Capture the cell that displays the provided text and extract its [x, y] central coordinate. 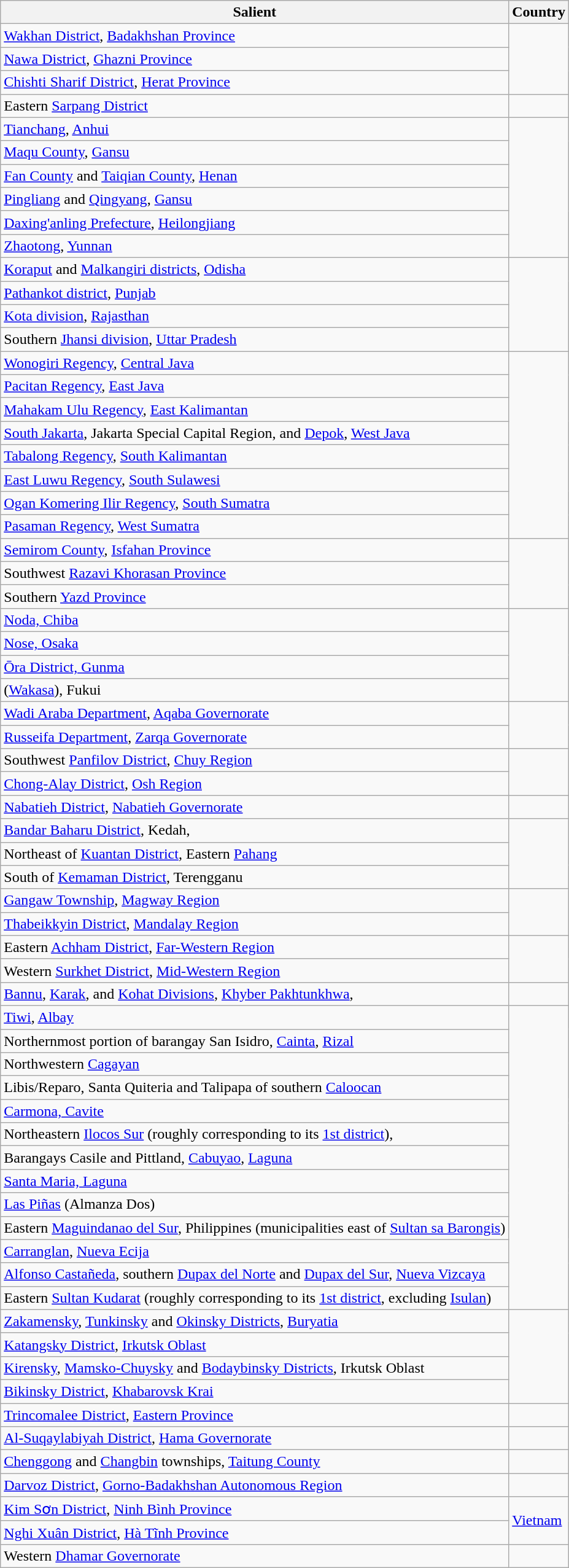
Western Surkhet District, Mid-Western Region [255, 970]
Zakamensky, Tunkinsky and Okinsky Districts, Buryatia [255, 1321]
Western Dhamar Governorate [255, 1556]
Wakhan District, Badakhshan Province [255, 36]
Mahakam Ulu Regency, East Kalimantan [255, 410]
Koraput and Malkangiri districts, Odisha [255, 269]
Eastern Maguindanao del Sur, Philippines (municipalities east of Sultan sa Barongis) [255, 1228]
Russeifa Department, Zarqa Governorate [255, 737]
Pathankot district, Punjab [255, 293]
East Luwu Regency, South Sulawesi [255, 480]
Bikinsky District, Khabarovsk Krai [255, 1391]
Northeast of Kuantan District, Eastern Pahang [255, 854]
Tianchang, Anhui [255, 129]
Nawa District, Ghazni Province [255, 59]
Southwest Panfilov District, Chuy Region [255, 760]
Barangays Casile and Pittland, Cabuyao, Laguna [255, 1158]
Bandar Baharu District, Kedah, [255, 830]
Maqu County, Gansu [255, 152]
(Wakasa), Fukui [255, 690]
Pacitan Regency, East Java [255, 386]
Eastern Sultan Kudarat (roughly corresponding to its 1st district, excluding Isulan) [255, 1298]
Fan County and Taiqian County, Henan [255, 176]
Thabeikkyin District, Mandalay Region [255, 924]
Northernmost portion of barangay San Isidro, Cainta, Rizal [255, 1041]
Libis/Reparo, Santa Quiteria and Talipapa of southern Caloocan [255, 1088]
Darvoz District, Gorno-Badakhshan Autonomous Region [255, 1485]
Northwestern Cagayan [255, 1064]
Vietnam [539, 1521]
South of Kemaman District, Terengganu [255, 877]
Ogan Komering Ilir Regency, South Sumatra [255, 503]
Southwest Razavi Khorasan Province [255, 573]
Santa Maria, Laguna [255, 1181]
Pasaman Regency, West Sumatra [255, 526]
Tiwi, Albay [255, 1017]
Chong-Alay District, Osh Region [255, 784]
Kirensky, Mamsko-Chuysky and Bodaybinsky Districts, Irkutsk Oblast [255, 1368]
Gangaw Township, Magway Region [255, 900]
Alfonso Castañeda, southern Dupax del Norte and Dupax del Sur, Nueva Vizcaya [255, 1274]
Salient [255, 12]
Wonogiri Regency, Central Java [255, 363]
Chenggong and Changbin townships, Taitung County [255, 1462]
Country [539, 12]
Ōra District, Gunma [255, 666]
Trincomalee District, Eastern Province [255, 1414]
Las Piñas (Almanza Dos) [255, 1204]
Nabatieh District, Nabatieh Governorate [255, 807]
Wadi Araba Department, Aqaba Governorate [255, 714]
Northeastern Ilocos Sur (roughly corresponding to its 1st district), [255, 1134]
Semirom County, Isfahan Province [255, 550]
Carmona, Cavite [255, 1111]
Nghi Xuân District, Hà Tĩnh Province [255, 1532]
Southern Jhansi division, Uttar Pradesh [255, 340]
Eastern Sarpang District [255, 106]
Pingliang and Qingyang, Gansu [255, 199]
Southern Yazd Province [255, 596]
Kota division, Rajasthan [255, 316]
Noda, Chiba [255, 620]
Al-Suqaylabiyah District, Hama Governorate [255, 1438]
Nose, Osaka [255, 643]
Tabalong Regency, South Kalimantan [255, 456]
South Jakarta, Jakarta Special Capital Region, and Depok, West Java [255, 433]
Chishti Sharif District, Herat Province [255, 82]
Kim Sơn District, Ninh Bình Province [255, 1509]
Eastern Achham District, Far-Western Region [255, 947]
Daxing'anling Prefecture, Heilongjiang [255, 222]
Katangsky District, Irkutsk Oblast [255, 1344]
Bannu, Karak, and Kohat Divisions, Khyber Pakhtunkhwa, [255, 994]
Carranglan, Nueva Ecija [255, 1251]
Zhaotong, Yunnan [255, 246]
